Extract the (X, Y) coordinate from the center of the cell holding the provided text.  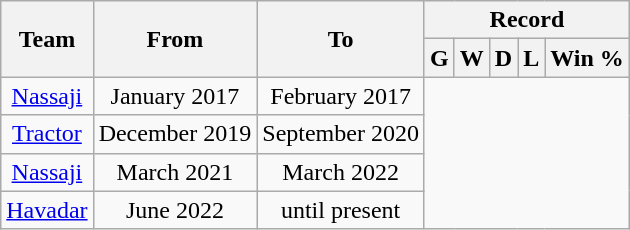
Win % (588, 58)
September 2020 (341, 134)
February 2017 (341, 96)
Record (526, 20)
Havadar (47, 210)
June 2022 (175, 210)
W (472, 58)
Tractor (47, 134)
Team (47, 39)
From (175, 39)
March 2021 (175, 172)
March 2022 (341, 172)
L (532, 58)
until present (341, 210)
G (439, 58)
December 2019 (175, 134)
January 2017 (175, 96)
To (341, 39)
D (503, 58)
